Detect which cell encompasses the target text, then output its [x, y] center coordinate. 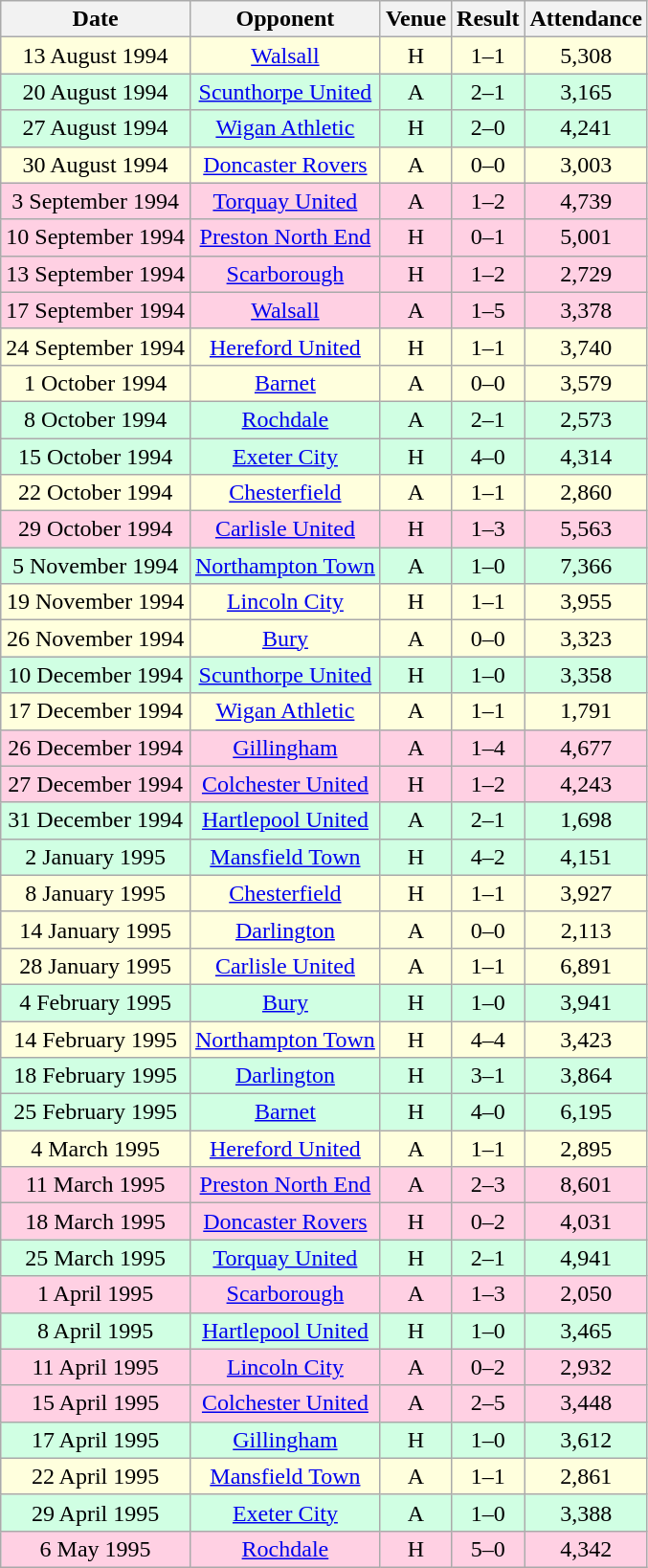
13 August 1994 [96, 56]
4,243 [586, 784]
4,342 [586, 1549]
1–4 [488, 748]
2,729 [586, 274]
2,932 [586, 1367]
29 April 1995 [96, 1512]
24 September 1994 [96, 347]
2,050 [586, 1294]
4,941 [586, 1258]
4,677 [586, 748]
0–1 [488, 237]
5,308 [586, 56]
2,573 [586, 419]
4,031 [586, 1221]
27 August 1994 [96, 128]
3,941 [586, 1002]
25 February 1995 [96, 1112]
14 January 1995 [96, 930]
25 March 1995 [96, 1258]
3,927 [586, 893]
15 April 1995 [96, 1403]
3,448 [586, 1403]
26 December 1994 [96, 748]
Venue [415, 19]
8 April 1995 [96, 1331]
3,358 [586, 675]
3,465 [586, 1331]
10 September 1994 [96, 237]
4–2 [488, 857]
6,891 [586, 966]
1,791 [586, 711]
17 April 1995 [96, 1440]
2,861 [586, 1476]
2,113 [586, 930]
8 October 1994 [96, 419]
Date [96, 19]
4 February 1995 [96, 1002]
3 September 1994 [96, 201]
4,151 [586, 857]
2–3 [488, 1185]
Result [488, 19]
15 October 1994 [96, 457]
29 October 1994 [96, 529]
31 December 1994 [96, 820]
3,003 [586, 165]
1–5 [488, 310]
2 January 1995 [96, 857]
1 April 1995 [96, 1294]
4,739 [586, 201]
5–0 [488, 1549]
28 January 1995 [96, 966]
1 October 1994 [96, 383]
30 August 1994 [96, 165]
27 December 1994 [96, 784]
1,698 [586, 820]
14 February 1995 [96, 1039]
22 April 1995 [96, 1476]
18 February 1995 [96, 1076]
4,314 [586, 457]
Attendance [586, 19]
13 September 1994 [96, 274]
3,388 [586, 1512]
10 December 1994 [96, 675]
3,423 [586, 1039]
17 December 1994 [96, 711]
2,895 [586, 1149]
4,241 [586, 128]
3,740 [586, 347]
22 October 1994 [96, 493]
Opponent [285, 19]
6,195 [586, 1112]
4 March 1995 [96, 1149]
3,165 [586, 92]
7,366 [586, 566]
4–4 [488, 1039]
2–5 [488, 1403]
3,955 [586, 602]
11 March 1995 [96, 1185]
3,323 [586, 638]
20 August 1994 [96, 92]
2–0 [488, 128]
3,612 [586, 1440]
17 September 1994 [96, 310]
19 November 1994 [96, 602]
3–1 [488, 1076]
3,579 [586, 383]
5 November 1994 [96, 566]
3,378 [586, 310]
8,601 [586, 1185]
3,864 [586, 1076]
8 January 1995 [96, 893]
26 November 1994 [96, 638]
11 April 1995 [96, 1367]
18 March 1995 [96, 1221]
5,563 [586, 529]
2,860 [586, 493]
5,001 [586, 237]
6 May 1995 [96, 1549]
